From the cell containing the given text, extract its center point as [X, Y] coordinate. 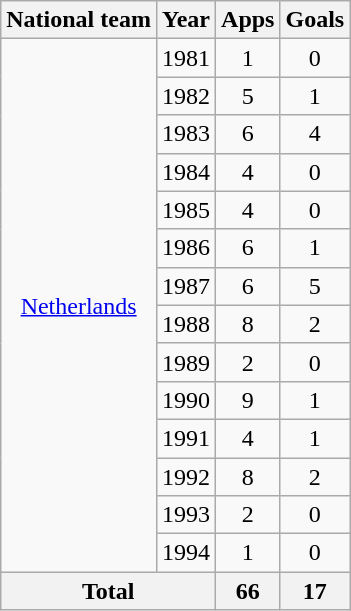
1990 [186, 400]
Netherlands [79, 306]
1987 [186, 286]
1994 [186, 553]
Apps [248, 20]
66 [248, 591]
1985 [186, 210]
National team [79, 20]
1984 [186, 172]
1983 [186, 134]
1991 [186, 438]
Goals [315, 20]
1986 [186, 248]
17 [315, 591]
1988 [186, 324]
9 [248, 400]
1982 [186, 96]
1981 [186, 58]
1989 [186, 362]
1993 [186, 515]
Total [108, 591]
1992 [186, 477]
Year [186, 20]
